Capture the cell that displays the provided text and extract its (X, Y) central coordinate. 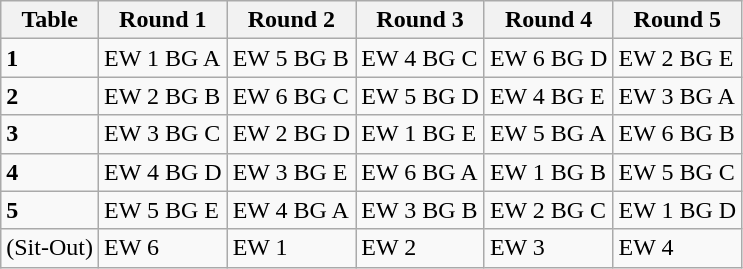
EW 6 (162, 248)
Round 5 (678, 20)
EW 1 BG B (548, 172)
5 (50, 210)
EW 4 (678, 248)
EW 4 BG D (162, 172)
EW 5 BG C (678, 172)
EW 3 (548, 248)
EW 2 BG B (162, 96)
EW 2 BG C (548, 210)
2 (50, 96)
EW 4 BG E (548, 96)
EW 1 BG E (420, 134)
EW 3 BG C (162, 134)
EW 2 (420, 248)
EW 6 BG D (548, 58)
EW 3 BG A (678, 96)
EW 1 BG A (162, 58)
Table (50, 20)
Round 2 (292, 20)
EW 2 BG D (292, 134)
EW 4 BG C (420, 58)
EW 6 BG C (292, 96)
EW 6 BG B (678, 134)
EW 5 BG A (548, 134)
Round 1 (162, 20)
EW 5 BG D (420, 96)
(Sit-Out) (50, 248)
4 (50, 172)
EW 4 BG A (292, 210)
EW 2 BG E (678, 58)
EW 6 BG A (420, 172)
EW 3 BG E (292, 172)
3 (50, 134)
EW 5 BG B (292, 58)
EW 3 BG B (420, 210)
1 (50, 58)
EW 5 BG E (162, 210)
EW 1 (292, 248)
EW 1 BG D (678, 210)
Round 4 (548, 20)
Round 3 (420, 20)
